Identify which cell holds the provided text, then report its [x, y] central coordinate. 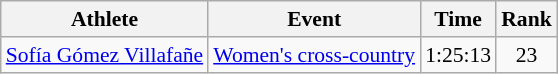
Event [314, 19]
Athlete [104, 19]
23 [526, 55]
Women's cross-country [314, 55]
Rank [526, 19]
Time [458, 19]
1:25:13 [458, 55]
Sofía Gómez Villafañe [104, 55]
